Determine the (x, y) coordinate at the center of the cell enclosing the given text.  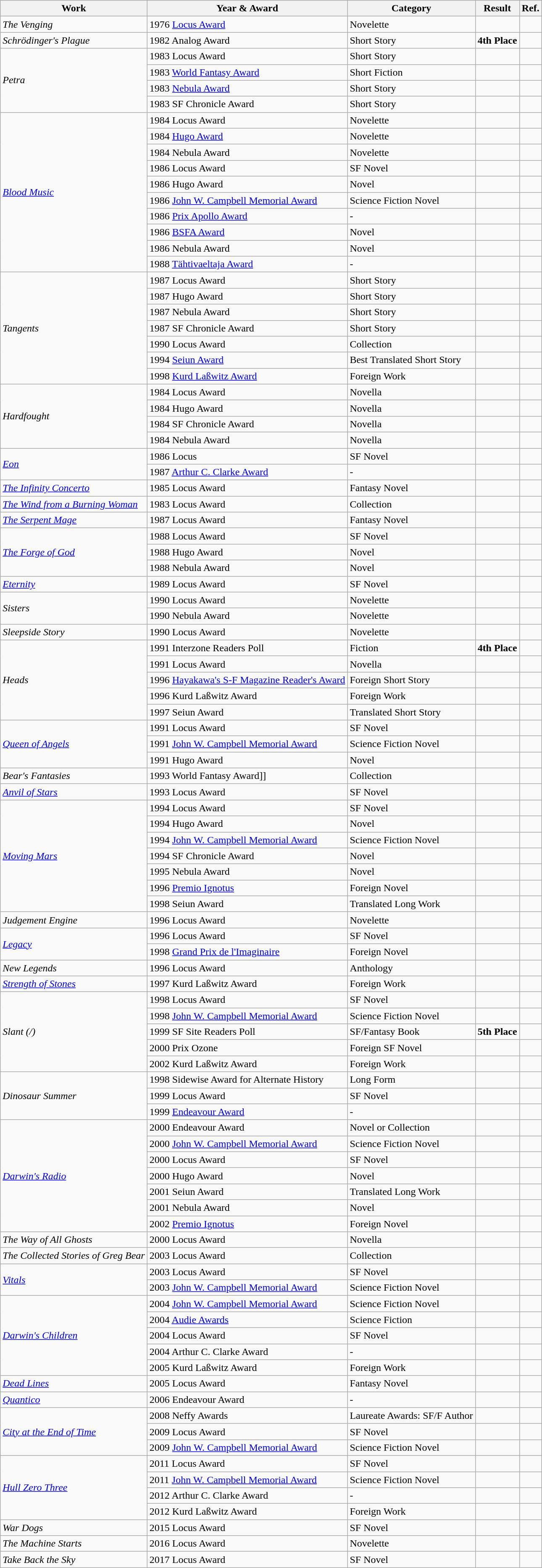
1998 Sidewise Award for Alternate History (247, 1080)
Translated Short Story (411, 712)
2016 Locus Award (247, 1544)
1985 Locus Award (247, 488)
2002 Premio Ignotus (247, 1224)
1991 Hugo Award (247, 760)
2015 Locus Award (247, 1528)
Take Back the Sky (74, 1560)
1983 SF Chronicle Award (247, 104)
Ref. (530, 8)
Queen of Angels (74, 744)
The Machine Starts (74, 1544)
War Dogs (74, 1528)
2005 Locus Award (247, 1384)
2001 Nebula Award (247, 1208)
Eternity (74, 584)
Petra (74, 80)
1986 Hugo Award (247, 184)
2001 Seiun Award (247, 1192)
2000 Hugo Award (247, 1176)
The Infinity Concerto (74, 488)
2004 Arthur C. Clarke Award (247, 1352)
Strength of Stones (74, 984)
Eon (74, 464)
2009 John W. Campbell Memorial Award (247, 1447)
1993 Locus Award (247, 792)
1988 Locus Award (247, 536)
1976 Locus Award (247, 24)
1994 Seiun Award (247, 360)
The Serpent Mage (74, 520)
1994 SF Chronicle Award (247, 856)
1997 Kurd Laßwitz Award (247, 984)
Slant (/) (74, 1032)
New Legends (74, 968)
1994 Locus Award (247, 808)
1993 World Fantasy Award]] (247, 776)
The Way of All Ghosts (74, 1240)
Year & Award (247, 8)
Result (497, 8)
SF/Fantasy Book (411, 1032)
1997 Seiun Award (247, 712)
Bear's Fantasies (74, 776)
1991 John W. Campbell Memorial Award (247, 744)
Moving Mars (74, 856)
Best Translated Short Story (411, 360)
Dead Lines (74, 1384)
1998 Grand Prix de l'Imaginaire (247, 952)
2002 Kurd Laßwitz Award (247, 1064)
City at the End of Time (74, 1431)
1994 John W. Campbell Memorial Award (247, 840)
2004 John W. Campbell Memorial Award (247, 1304)
Quantico (74, 1400)
1998 Locus Award (247, 1000)
2009 Locus Award (247, 1431)
1986 Locus (247, 456)
Sleepside Story (74, 632)
1982 Analog Award (247, 40)
Schrödinger's Plague (74, 40)
Laureate Awards: SF/F Author (411, 1415)
1991 Interzone Readers Poll (247, 648)
Darwin's Radio (74, 1176)
1987 Hugo Award (247, 296)
1996 Hayakawa's S-F Magazine Reader's Award (247, 680)
1996 Premio Ignotus (247, 888)
1986 BSFA Award (247, 232)
2004 Locus Award (247, 1336)
Sisters (74, 608)
Heads (74, 680)
Short Fiction (411, 72)
1999 Locus Award (247, 1096)
Vitals (74, 1280)
1998 Seiun Award (247, 904)
Foreign SF Novel (411, 1048)
1998 John W. Campbell Memorial Award (247, 1016)
1989 Locus Award (247, 584)
Work (74, 8)
1986 Locus Award (247, 168)
1987 SF Chronicle Award (247, 328)
The Venging (74, 24)
Judgement Engine (74, 920)
Anvil of Stars (74, 792)
2012 Arthur C. Clarke Award (247, 1496)
Hull Zero Three (74, 1487)
1987 Nebula Award (247, 312)
The Wind from a Burning Woman (74, 504)
2006 Endeavour Award (247, 1400)
1983 World Fantasy Award (247, 72)
2011 John W. Campbell Memorial Award (247, 1479)
Long Form (411, 1080)
2000 Prix Ozone (247, 1048)
2017 Locus Award (247, 1560)
The Collected Stories of Greg Bear (74, 1256)
1995 Nebula Award (247, 872)
1986 Prix Apollo Award (247, 216)
1986 John W. Campbell Memorial Award (247, 200)
Novel or Collection (411, 1128)
1999 Endeavour Award (247, 1112)
2000 Endeavour Award (247, 1128)
2012 Kurd Laßwitz Award (247, 1512)
2000 John W. Campbell Memorial Award (247, 1144)
Tangents (74, 328)
1988 Tähtivaeltaja Award (247, 264)
2011 Locus Award (247, 1463)
1990 Nebula Award (247, 616)
1983 Nebula Award (247, 88)
5th Place (497, 1032)
Foreign Short Story (411, 680)
1984 SF Chronicle Award (247, 424)
Dinosaur Summer (74, 1096)
1999 SF Site Readers Poll (247, 1032)
Fiction (411, 648)
1994 Hugo Award (247, 824)
The Forge of God (74, 552)
Anthology (411, 968)
2008 Neffy Awards (247, 1415)
Hardfought (74, 416)
Blood Music (74, 192)
1998 Kurd Laßwitz Award (247, 376)
Darwin's Children (74, 1336)
Legacy (74, 944)
2004 Audie Awards (247, 1320)
1996 Kurd Laßwitz Award (247, 696)
2005 Kurd Laßwitz Award (247, 1368)
1987 Arthur C. Clarke Award (247, 472)
1988 Nebula Award (247, 568)
2003 John W. Campbell Memorial Award (247, 1288)
Category (411, 8)
1988 Hugo Award (247, 552)
1986 Nebula Award (247, 248)
Science Fiction (411, 1320)
